For the text-containing cell, return its midpoint in (X, Y) coordinate format. 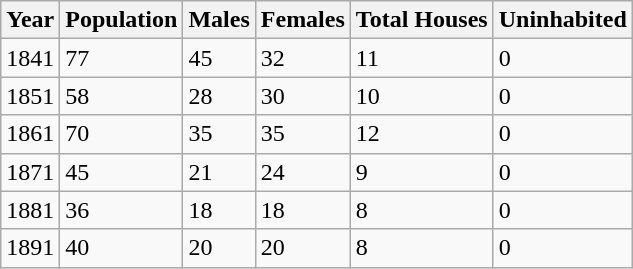
28 (219, 96)
36 (122, 210)
58 (122, 96)
30 (302, 96)
Uninhabited (562, 20)
1871 (30, 172)
Total Houses (422, 20)
Year (30, 20)
70 (122, 134)
1851 (30, 96)
21 (219, 172)
40 (122, 248)
9 (422, 172)
1861 (30, 134)
1891 (30, 248)
1841 (30, 58)
Population (122, 20)
32 (302, 58)
10 (422, 96)
24 (302, 172)
Males (219, 20)
11 (422, 58)
1881 (30, 210)
12 (422, 134)
77 (122, 58)
Females (302, 20)
